For the text-containing cell, return its midpoint in (X, Y) coordinate format. 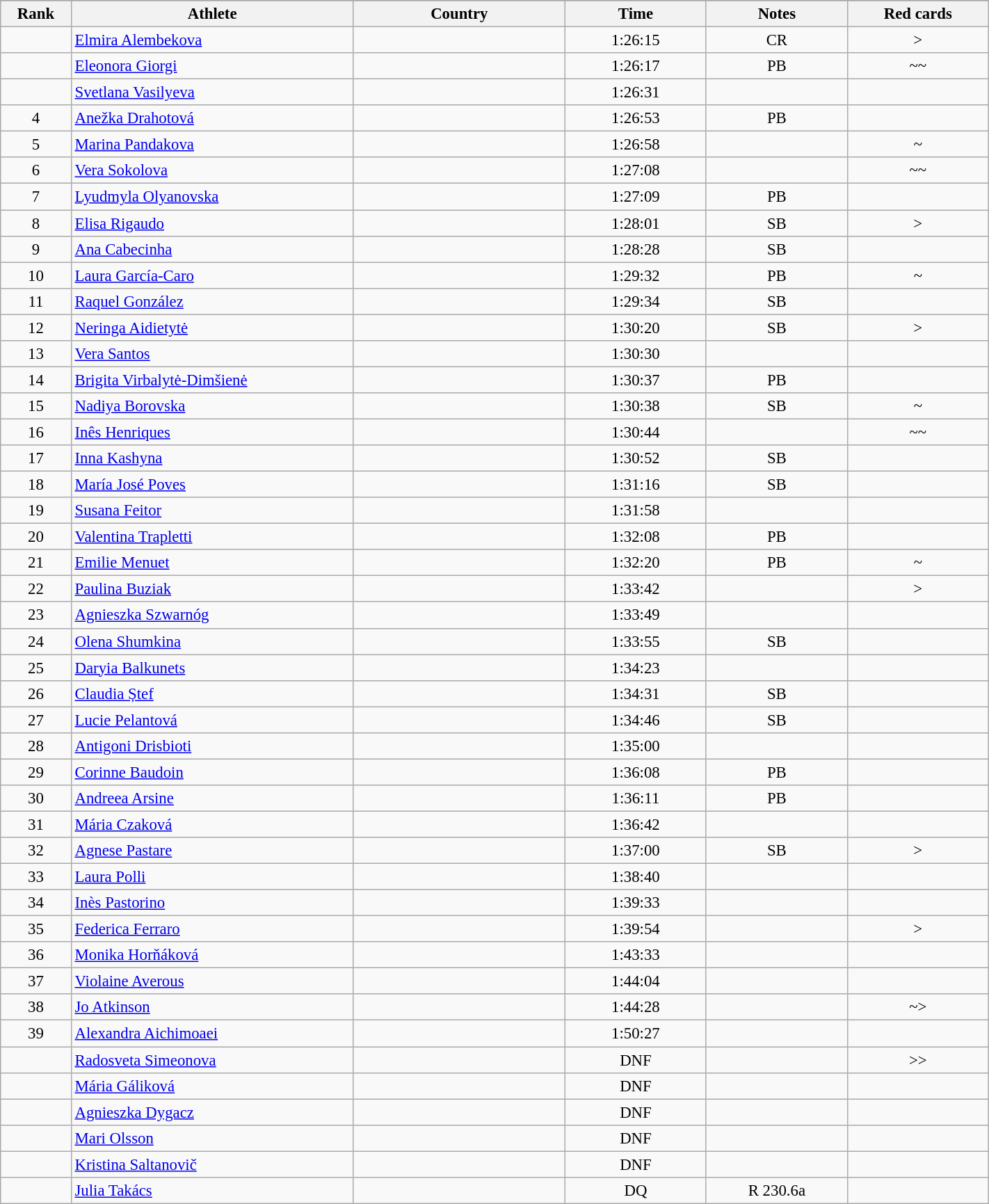
Anežka Drahotová (212, 118)
Valentina Trapletti (212, 537)
Notes (776, 14)
Laura Polli (212, 877)
32 (36, 851)
Red cards (918, 14)
CR (776, 40)
Inês Henriques (212, 432)
1:44:04 (636, 981)
33 (36, 877)
1:34:46 (636, 720)
1:32:08 (636, 537)
1:30:30 (636, 354)
1:29:32 (636, 275)
30 (36, 798)
Mari Olsson (212, 1138)
Agnieszka Szwarnóg (212, 616)
36 (36, 955)
Elisa Rigaudo (212, 223)
8 (36, 223)
María José Poves (212, 485)
Federica Ferraro (212, 929)
Susana Feitor (212, 511)
1:38:40 (636, 877)
Athlete (212, 14)
Mária Czaková (212, 824)
1:31:16 (636, 485)
Alexandra Aichimoaei (212, 1034)
Agnese Pastare (212, 851)
Ana Cabecinha (212, 249)
21 (36, 563)
1:28:01 (636, 223)
Time (636, 14)
1:26:15 (636, 40)
34 (36, 903)
Country (459, 14)
10 (36, 275)
22 (36, 589)
1:30:52 (636, 458)
19 (36, 511)
14 (36, 380)
Agnieszka Dygacz (212, 1112)
Svetlana Vasilyeva (212, 93)
1:26:53 (636, 118)
1:39:33 (636, 903)
Lyudmyla Olyanovska (212, 197)
1:30:44 (636, 432)
Vera Sokolova (212, 170)
1:30:37 (636, 380)
Neringa Aidietytė (212, 328)
Emilie Menuet (212, 563)
28 (36, 746)
1:31:58 (636, 511)
Rank (36, 14)
Eleonora Giorgi (212, 66)
1:35:00 (636, 746)
Radosveta Simeonova (212, 1060)
Julia Takács (212, 1191)
Nadiya Borovska (212, 406)
7 (36, 197)
25 (36, 668)
Andreea Arsine (212, 798)
~> (918, 1008)
Marina Pandakova (212, 145)
Lucie Pelantová (212, 720)
29 (36, 772)
Elmira Alembekova (212, 40)
Kristina Saltanovič (212, 1164)
15 (36, 406)
6 (36, 170)
1:44:28 (636, 1008)
1:27:08 (636, 170)
1:33:49 (636, 616)
DQ (636, 1191)
9 (36, 249)
24 (36, 641)
31 (36, 824)
Monika Horňáková (212, 955)
37 (36, 981)
39 (36, 1034)
1:33:55 (636, 641)
Brigita Virbalytė-Dimšienė (212, 380)
Daryia Balkunets (212, 668)
16 (36, 432)
38 (36, 1008)
R 230.6a (776, 1191)
1:26:31 (636, 93)
Laura García-Caro (212, 275)
Vera Santos (212, 354)
Inna Kashyna (212, 458)
12 (36, 328)
11 (36, 301)
17 (36, 458)
1:33:42 (636, 589)
Jo Atkinson (212, 1008)
26 (36, 693)
1:36:42 (636, 824)
4 (36, 118)
1:43:33 (636, 955)
Claudia Ștef (212, 693)
1:50:27 (636, 1034)
1:27:09 (636, 197)
Violaine Averous (212, 981)
35 (36, 929)
1:28:28 (636, 249)
Raquel González (212, 301)
23 (36, 616)
Mária Gáliková (212, 1086)
1:32:20 (636, 563)
18 (36, 485)
Olena Shumkina (212, 641)
1:30:20 (636, 328)
>> (918, 1060)
1:29:34 (636, 301)
Antigoni Drisbioti (212, 746)
5 (36, 145)
Paulina Buziak (212, 589)
20 (36, 537)
Inès Pastorino (212, 903)
13 (36, 354)
1:39:54 (636, 929)
Corinne Baudoin (212, 772)
1:36:08 (636, 772)
1:26:58 (636, 145)
1:30:38 (636, 406)
27 (36, 720)
1:34:23 (636, 668)
1:26:17 (636, 66)
1:34:31 (636, 693)
1:36:11 (636, 798)
1:37:00 (636, 851)
